Return (X, Y) of the center of cell containing provided text 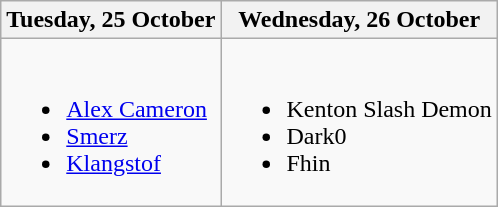
Alex CameronSmerzKlangstof (111, 122)
Wednesday, 26 October (359, 20)
Tuesday, 25 October (111, 20)
Kenton Slash DemonDark0Fhin (359, 122)
